Identify which cell holds the provided text, then report its [x, y] central coordinate. 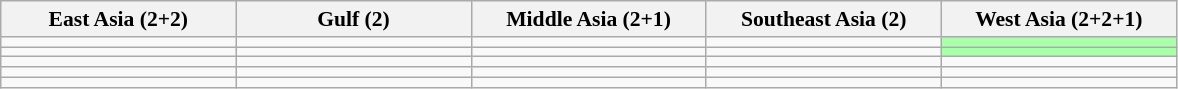
Middle Asia (2+1) [588, 19]
Gulf (2) [354, 19]
Southeast Asia (2) [824, 19]
West Asia (2+2+1) [1058, 19]
East Asia (2+2) [118, 19]
